For the text-containing cell, return its midpoint in (X, Y) coordinate format. 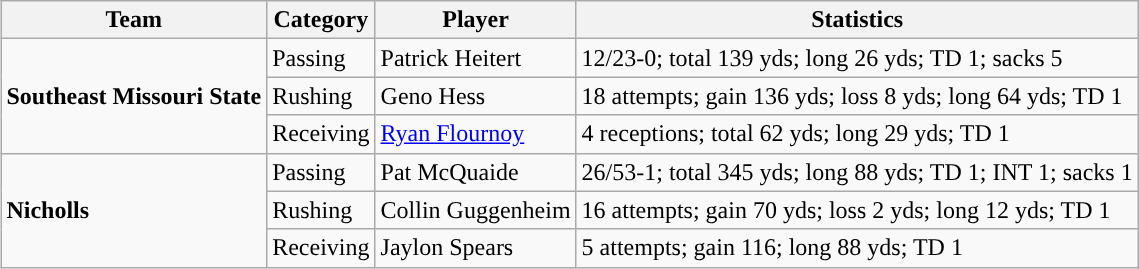
Ryan Flournoy (476, 134)
Geno Hess (476, 96)
Southeast Missouri State (134, 96)
Collin Guggenheim (476, 210)
12/23-0; total 139 yds; long 26 yds; TD 1; sacks 5 (857, 58)
26/53-1; total 345 yds; long 88 yds; TD 1; INT 1; sacks 1 (857, 172)
Statistics (857, 20)
Team (134, 20)
16 attempts; gain 70 yds; loss 2 yds; long 12 yds; TD 1 (857, 210)
4 receptions; total 62 yds; long 29 yds; TD 1 (857, 134)
Jaylon Spears (476, 248)
Category (321, 20)
Patrick Heitert (476, 58)
Pat McQuaide (476, 172)
5 attempts; gain 116; long 88 yds; TD 1 (857, 248)
Nicholls (134, 210)
18 attempts; gain 136 yds; loss 8 yds; long 64 yds; TD 1 (857, 96)
Player (476, 20)
